Scan for the cell matching the given text and deliver its (X, Y) coordinate at center. 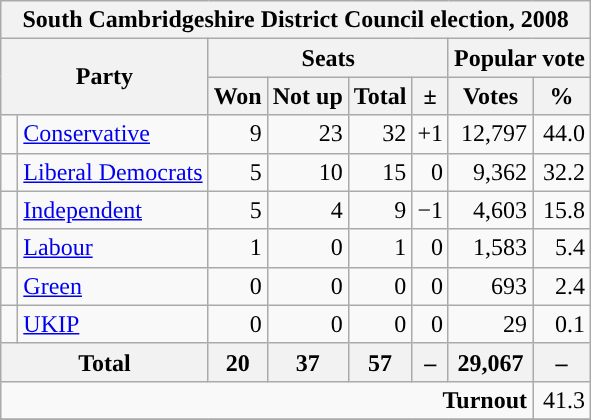
Votes (490, 96)
UKIP (113, 324)
Won (238, 96)
Liberal Democrats (113, 172)
Party (104, 77)
4,603 (490, 210)
−1 (430, 210)
57 (380, 362)
South Cambridgeshire District Council election, 2008 (296, 20)
20 (238, 362)
+1 (430, 134)
5.4 (562, 248)
± (430, 96)
15.8 (562, 210)
37 (308, 362)
Seats (328, 58)
15 (380, 172)
41.3 (562, 400)
Conservative (113, 134)
2.4 (562, 286)
9,362 (490, 172)
4 (308, 210)
693 (490, 286)
Popular vote (519, 58)
29,067 (490, 362)
% (562, 96)
29 (490, 324)
Not up (308, 96)
Green (113, 286)
10 (308, 172)
Turnout (267, 400)
32 (380, 134)
1,583 (490, 248)
Independent (113, 210)
12,797 (490, 134)
23 (308, 134)
0.1 (562, 324)
Labour (113, 248)
32.2 (562, 172)
44.0 (562, 134)
